Pinpoint the cell where the given text exists, returning its (X, Y) midpoint coordinate. 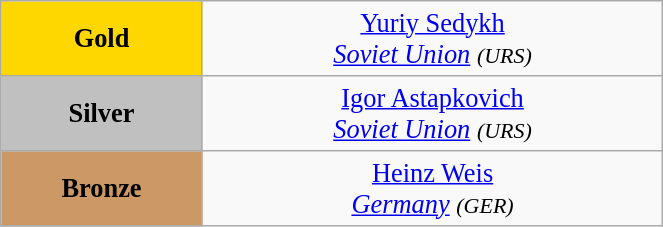
Yuriy SedykhSoviet Union (URS) (432, 38)
Silver (102, 112)
Bronze (102, 188)
Heinz WeisGermany (GER) (432, 188)
Gold (102, 38)
Igor AstapkovichSoviet Union (URS) (432, 112)
